Search for the cell housing the specified text and yield its (X, Y) center coordinate. 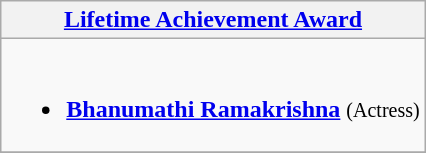
Bhanumathi Ramakrishna (Actress) (213, 96)
Lifetime Achievement Award (213, 20)
